From the cell containing the given text, extract its center point as [X, Y] coordinate. 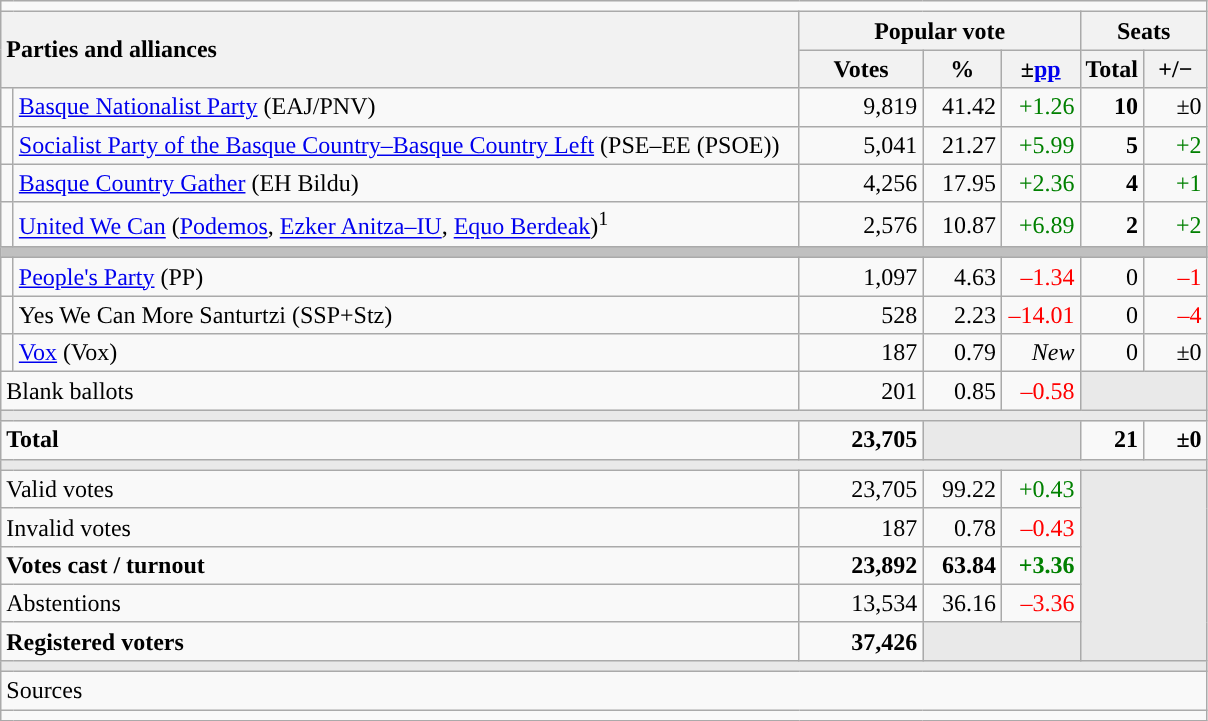
36.16 [962, 603]
–1 [1176, 277]
4,256 [861, 183]
37,426 [861, 641]
Parties and alliances [400, 50]
63.84 [962, 565]
1,097 [861, 277]
23,892 [861, 565]
+2.36 [1040, 183]
Sources [604, 691]
Votes cast / turnout [400, 565]
10.87 [962, 224]
+1 [1176, 183]
% [962, 69]
People's Party (PP) [406, 277]
+6.89 [1040, 224]
–14.01 [1040, 315]
10 [1112, 107]
Seats [1144, 31]
41.42 [962, 107]
–0.43 [1040, 527]
Yes We Can More Santurtzi (SSP+Stz) [406, 315]
21 [1112, 440]
17.95 [962, 183]
United We Can (Podemos, Ezker Anitza–IU, Equo Berdeak)1 [406, 224]
Blank ballots [400, 391]
–1.34 [1040, 277]
4 [1112, 183]
+1.26 [1040, 107]
0.79 [962, 353]
–0.58 [1040, 391]
5 [1112, 145]
Registered voters [400, 641]
–4 [1176, 315]
0.78 [962, 527]
+/− [1176, 69]
New [1040, 353]
2,576 [861, 224]
Invalid votes [400, 527]
Valid votes [400, 489]
9,819 [861, 107]
Vox (Vox) [406, 353]
99.22 [962, 489]
Socialist Party of the Basque Country–Basque Country Left (PSE–EE (PSOE)) [406, 145]
Basque Country Gather (EH Bildu) [406, 183]
+3.36 [1040, 565]
Basque Nationalist Party (EAJ/PNV) [406, 107]
0.85 [962, 391]
4.63 [962, 277]
±pp [1040, 69]
Abstentions [400, 603]
Popular vote [940, 31]
Votes [861, 69]
2 [1112, 224]
–3.36 [1040, 603]
+5.99 [1040, 145]
5,041 [861, 145]
21.27 [962, 145]
2.23 [962, 315]
13,534 [861, 603]
528 [861, 315]
201 [861, 391]
+0.43 [1040, 489]
